Find where the given text appears and provide that cell's center as [X, Y] coordinate. 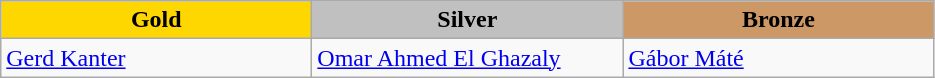
Bronze [778, 20]
Gerd Kanter [156, 58]
Gold [156, 20]
Omar Ahmed El Ghazaly [468, 58]
Silver [468, 20]
Gábor Máté [778, 58]
